From the cell containing the given text, extract its center point as [x, y] coordinate. 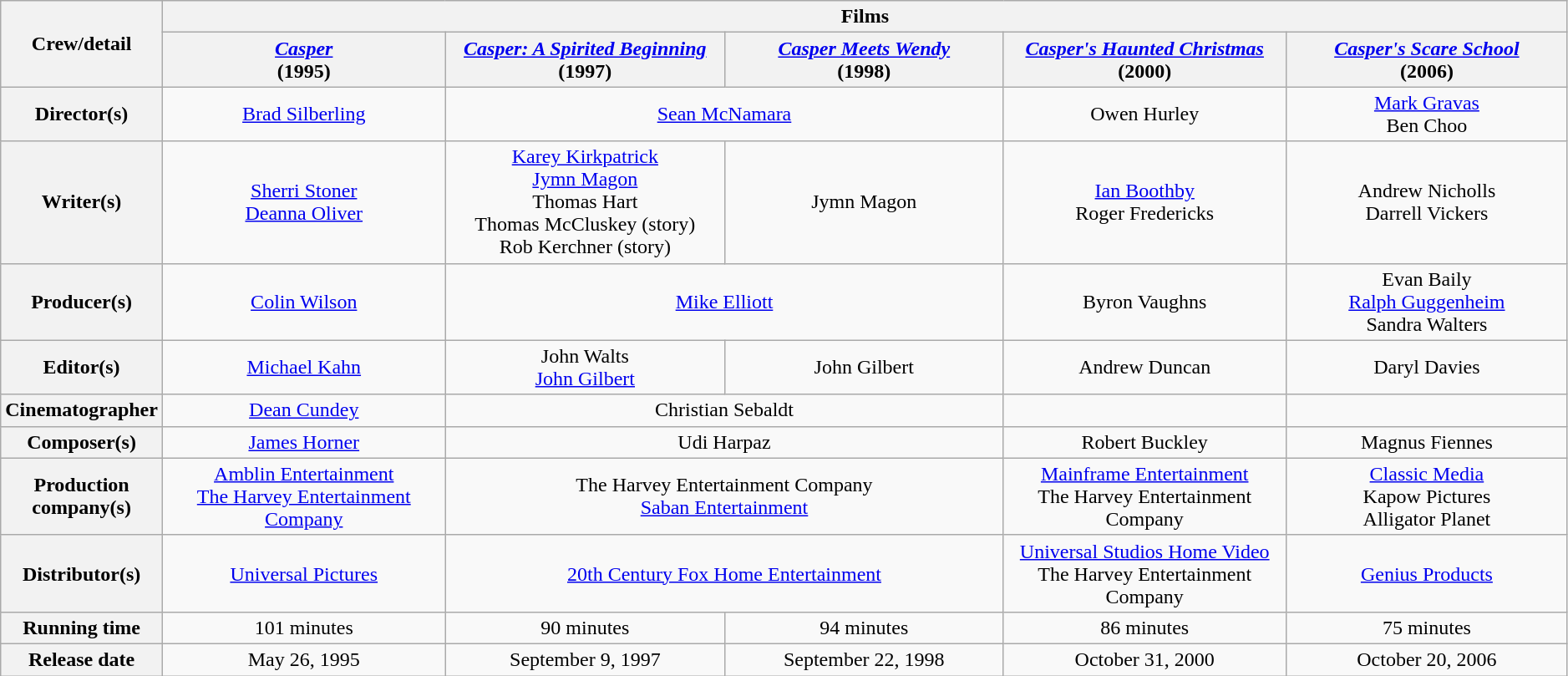
September 22, 1998 [864, 659]
Director(s) [82, 114]
Universal Pictures [304, 573]
Michael Kahn [304, 368]
Release date [82, 659]
Mark GravasBen Choo [1427, 114]
Amblin EntertainmentThe Harvey Entertainment Company [304, 496]
Udi Harpaz [724, 442]
Owen Hurley [1144, 114]
Karey KirkpatrickJymn MagonThomas HartThomas McCluskey (story)Rob Kerchner (story) [585, 202]
Magnus Fiennes [1427, 442]
The Harvey Entertainment CompanySaban Entertainment [724, 496]
Casper(1995) [304, 60]
John WaltsJohn Gilbert [585, 368]
Distributor(s) [82, 573]
Andrew NichollsDarrell Vickers [1427, 202]
Sherri StonerDeanna Oliver [304, 202]
75 minutes [1427, 628]
May 26, 1995 [304, 659]
Mike Elliott [724, 302]
Byron Vaughns [1144, 302]
Colin Wilson [304, 302]
Casper: A Spirited Beginning(1997) [585, 60]
Daryl Davies [1427, 368]
Mainframe EntertainmentThe Harvey Entertainment Company [1144, 496]
Ian BoothbyRoger Fredericks [1144, 202]
Jymn Magon [864, 202]
Production company(s) [82, 496]
Composer(s) [82, 442]
90 minutes [585, 628]
Running time [82, 628]
94 minutes [864, 628]
Writer(s) [82, 202]
86 minutes [1144, 628]
September 9, 1997 [585, 659]
Christian Sebaldt [724, 410]
Evan BailyRalph GuggenheimSandra Walters [1427, 302]
Casper's Haunted Christmas(2000) [1144, 60]
20th Century Fox Home Entertainment [724, 573]
Brad Silberling [304, 114]
Andrew Duncan [1144, 368]
Genius Products [1427, 573]
October 20, 2006 [1427, 659]
Films [865, 17]
Casper Meets Wendy(1998) [864, 60]
Classic MediaKapow PicturesAlligator Planet [1427, 496]
Cinematographer [82, 410]
101 minutes [304, 628]
Producer(s) [82, 302]
October 31, 2000 [1144, 659]
Robert Buckley [1144, 442]
Editor(s) [82, 368]
Universal Studios Home VideoThe Harvey Entertainment Company [1144, 573]
Casper's Scare School(2006) [1427, 60]
James Horner [304, 442]
Dean Cundey [304, 410]
John Gilbert [864, 368]
Sean McNamara [724, 114]
Crew/detail [82, 43]
